From the cell containing the given text, extract its center point as (X, Y) coordinate. 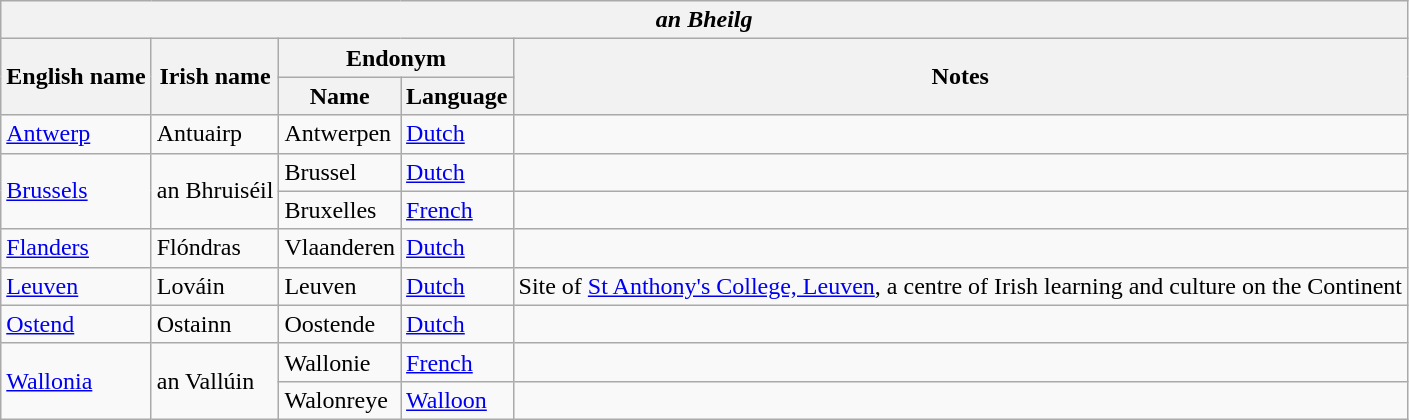
Site of St Anthony's College, Leuven, a centre of Irish learning and culture on the Continent (960, 286)
Antwerpen (340, 134)
Walonreye (340, 400)
Ostainn (215, 324)
Flóndras (215, 248)
an Vallúin (215, 381)
Brussels (76, 191)
Vlaanderen (340, 248)
Endonym (396, 58)
Name (340, 96)
Flanders (76, 248)
English name (76, 77)
Antwerp (76, 134)
Wallonia (76, 381)
Walloon (457, 400)
Wallonie (340, 362)
an Bheilg (704, 20)
Lováin (215, 286)
Bruxelles (340, 210)
an Bhruiséil (215, 191)
Language (457, 96)
Irish name (215, 77)
Antuairp (215, 134)
Brussel (340, 172)
Oostende (340, 324)
Ostend (76, 324)
Notes (960, 77)
